Return the [x, y] coordinate for the center point of the cell that contains the specified text.  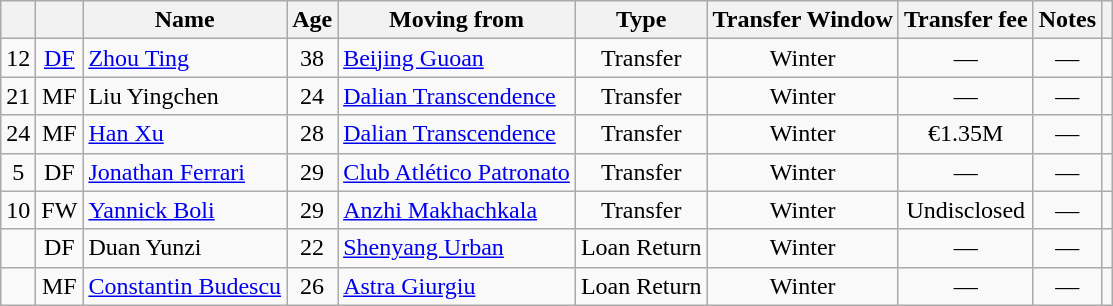
FW [60, 210]
Beijing Guoan [457, 58]
5 [18, 172]
Age [312, 20]
Astra Giurgiu [457, 286]
Transfer Window [802, 20]
Yannick Boli [185, 210]
Zhou Ting [185, 58]
Anzhi Makhachkala [457, 210]
Duan Yunzi [185, 248]
Jonathan Ferrari [185, 172]
€1.35M [966, 134]
Type [641, 20]
28 [312, 134]
12 [18, 58]
Undisclosed [966, 210]
Club Atlético Patronato [457, 172]
26 [312, 286]
21 [18, 96]
Shenyang Urban [457, 248]
Han Xu [185, 134]
10 [18, 210]
Constantin Budescu [185, 286]
38 [312, 58]
Name [185, 20]
Moving from [457, 20]
Notes [1067, 20]
Transfer fee [966, 20]
Liu Yingchen [185, 96]
22 [312, 248]
